Identify which cell holds the provided text, then report its [x, y] central coordinate. 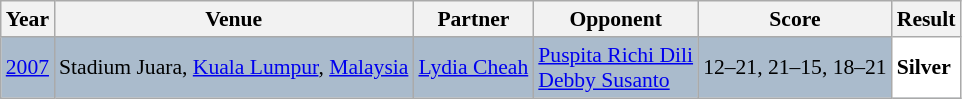
Stadium Juara, Kuala Lumpur, Malaysia [234, 68]
Opponent [616, 19]
Lydia Cheah [473, 68]
Silver [926, 68]
Score [795, 19]
Puspita Richi Dili Debby Susanto [616, 68]
12–21, 21–15, 18–21 [795, 68]
Year [28, 19]
Result [926, 19]
2007 [28, 68]
Partner [473, 19]
Venue [234, 19]
